Extract the (X, Y) coordinate from the center of the cell holding the provided text.  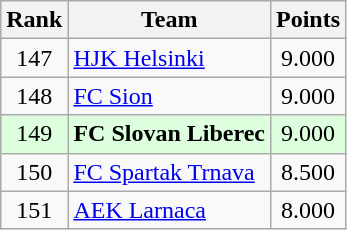
Points (308, 20)
Rank (34, 20)
FC Spartak Trnava (170, 172)
150 (34, 172)
148 (34, 96)
AEK Larnaca (170, 210)
149 (34, 134)
8.500 (308, 172)
FC Slovan Liberec (170, 134)
FC Sion (170, 96)
Team (170, 20)
151 (34, 210)
147 (34, 58)
HJK Helsinki (170, 58)
8.000 (308, 210)
